For the text-containing cell, return its midpoint in [x, y] coordinate format. 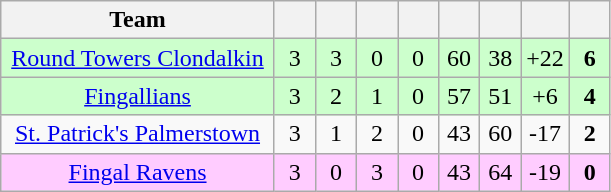
57 [460, 96]
Fingallians [138, 96]
-17 [546, 134]
-19 [546, 172]
64 [500, 172]
+6 [546, 96]
St. Patrick's Palmerstown [138, 134]
Fingal Ravens [138, 172]
6 [590, 58]
51 [500, 96]
+22 [546, 58]
4 [590, 96]
38 [500, 58]
Round Towers Clondalkin [138, 58]
Team [138, 20]
